Scan for the cell matching the given text and deliver its (X, Y) coordinate at center. 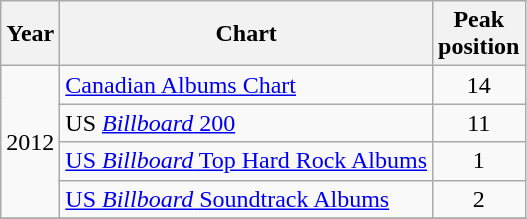
Year (30, 34)
Peakposition (479, 34)
US Billboard Top Hard Rock Albums (246, 161)
US Billboard 200 (246, 123)
Chart (246, 34)
11 (479, 123)
US Billboard Soundtrack Albums (246, 199)
14 (479, 85)
Canadian Albums Chart (246, 85)
1 (479, 161)
2 (479, 199)
2012 (30, 142)
